Scan for the cell matching the given text and deliver its (X, Y) coordinate at center. 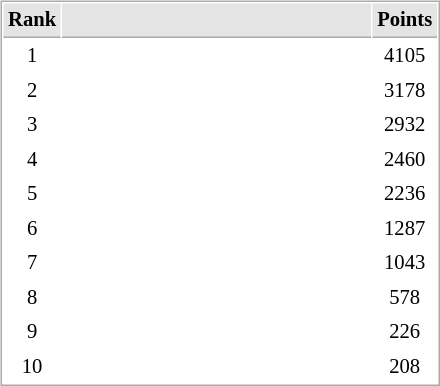
1287 (405, 228)
226 (405, 332)
2932 (405, 124)
8 (32, 298)
Rank (32, 21)
208 (405, 366)
3178 (405, 90)
1043 (405, 262)
9 (32, 332)
Points (405, 21)
2236 (405, 194)
10 (32, 366)
4105 (405, 56)
5 (32, 194)
3 (32, 124)
578 (405, 298)
6 (32, 228)
7 (32, 262)
4 (32, 160)
2 (32, 90)
2460 (405, 160)
1 (32, 56)
